Search for the cell housing the specified text and yield its [X, Y] center coordinate. 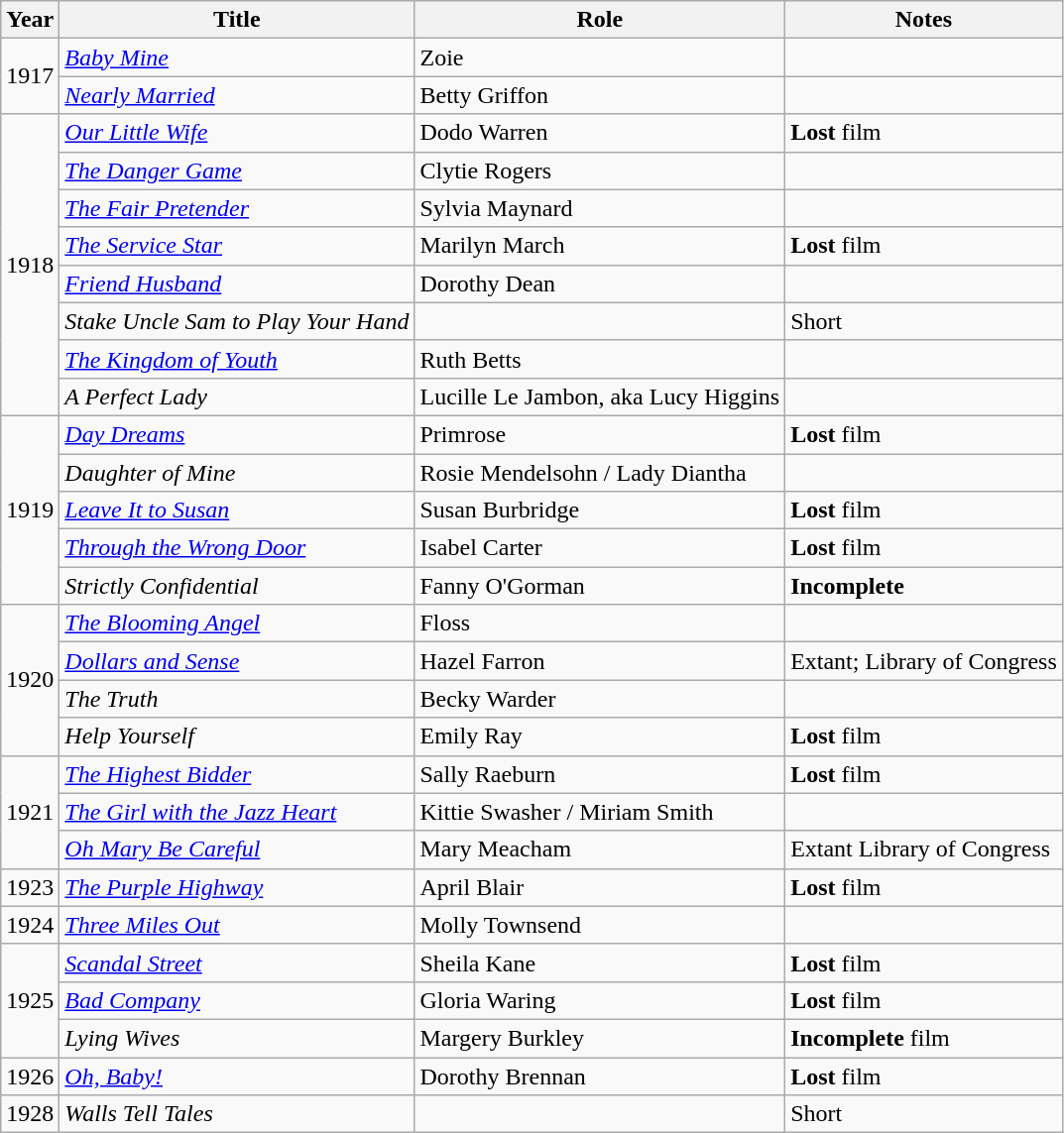
Notes [924, 20]
Oh Mary Be Careful [237, 850]
1928 [30, 1114]
The Fair Pretender [237, 208]
The Blooming Angel [237, 623]
Floss [600, 623]
Scandal Street [237, 963]
1917 [30, 76]
Through the Wrong Door [237, 548]
Dodo Warren [600, 133]
The Truth [237, 699]
Fanny O'Gorman [600, 586]
Role [600, 20]
Hazel Farron [600, 661]
1923 [30, 887]
Margery Burkley [600, 1038]
Extant Library of Congress [924, 850]
Zoie [600, 57]
Nearly Married [237, 95]
Sally Raeburn [600, 774]
April Blair [600, 887]
1926 [30, 1076]
Day Dreams [237, 434]
The Purple Highway [237, 887]
Marilyn March [600, 246]
Kittie Swasher / Miriam Smith [600, 812]
Becky Warder [600, 699]
Dollars and Sense [237, 661]
Sylvia Maynard [600, 208]
Emily Ray [600, 736]
Ruth Betts [600, 359]
The Kingdom of Youth [237, 359]
1920 [30, 680]
The Danger Game [237, 170]
1918 [30, 265]
Lying Wives [237, 1038]
Betty Griffon [600, 95]
1919 [30, 510]
Sheila Kane [600, 963]
Lucille Le Jambon, aka Lucy Higgins [600, 397]
The Service Star [237, 246]
Stake Uncle Sam to Play Your Hand [237, 321]
Help Yourself [237, 736]
Dorothy Dean [600, 283]
A Perfect Lady [237, 397]
Year [30, 20]
Our Little Wife [237, 133]
Isabel Carter [600, 548]
Strictly Confidential [237, 586]
Mary Meacham [600, 850]
Molly Townsend [600, 925]
Susan Burbridge [600, 510]
1925 [30, 1000]
Daughter of Mine [237, 473]
The Highest Bidder [237, 774]
Walls Tell Tales [237, 1114]
Primrose [600, 434]
Dorothy Brennan [600, 1076]
The Girl with the Jazz Heart [237, 812]
Friend Husband [237, 283]
Bad Company [237, 1000]
Extant; Library of Congress [924, 661]
1924 [30, 925]
Clytie Rogers [600, 170]
Oh, Baby! [237, 1076]
Baby Mine [237, 57]
Three Miles Out [237, 925]
Incomplete [924, 586]
Incomplete film [924, 1038]
Rosie Mendelsohn / Lady Diantha [600, 473]
1921 [30, 812]
Gloria Waring [600, 1000]
Leave It to Susan [237, 510]
Title [237, 20]
